Search for the cell housing the specified text and yield its (X, Y) center coordinate. 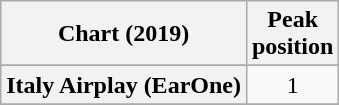
Chart (2019) (124, 34)
Peakposition (292, 34)
Italy Airplay (EarOne) (124, 85)
1 (292, 85)
